Determine the [x, y] coordinate at the center of the cell enclosing the given text.  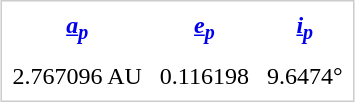
ap [77, 28]
0.116198 [204, 77]
ip [304, 28]
ep [204, 28]
9.6474° [304, 77]
2.767096 AU [77, 77]
